Detect which cell encompasses the target text, then output its (x, y) center coordinate. 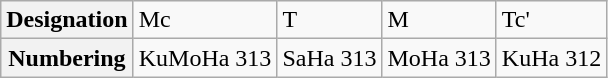
Mc (205, 20)
T (330, 20)
SaHa 313 (330, 58)
M (439, 20)
Tc' (551, 20)
Designation (67, 20)
KuHa 312 (551, 58)
KuMoHa 313 (205, 58)
Numbering (67, 58)
MoHa 313 (439, 58)
